Return [x, y] of the center of cell containing provided text 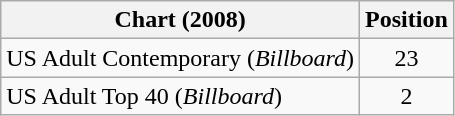
US Adult Top 40 (Billboard) [180, 96]
2 [407, 96]
23 [407, 58]
US Adult Contemporary (Billboard) [180, 58]
Chart (2008) [180, 20]
Position [407, 20]
